Locate the cell with the specified text and output its (x, y) center coordinate. 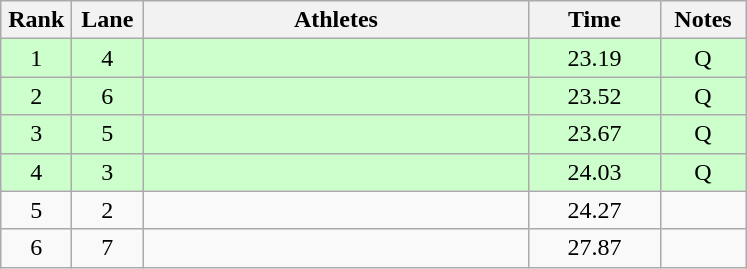
23.52 (594, 96)
24.03 (594, 172)
24.27 (594, 210)
Time (594, 20)
27.87 (594, 248)
1 (36, 58)
23.19 (594, 58)
Rank (36, 20)
Athletes (336, 20)
23.67 (594, 134)
Lane (108, 20)
7 (108, 248)
Notes (703, 20)
